Find where the given text appears and provide that cell's center as (X, Y) coordinate. 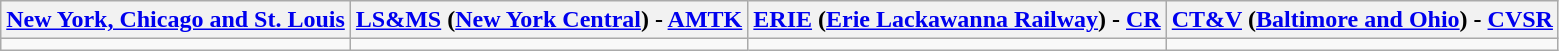
New York, Chicago and St. Louis (176, 20)
CT&V (Baltimore and Ohio) - CVSR (1362, 20)
LS&MS (New York Central) - AMTK (549, 20)
ERIE (Erie Lackawanna Railway) - CR (957, 20)
